Detect which cell encompasses the target text, then output its [x, y] center coordinate. 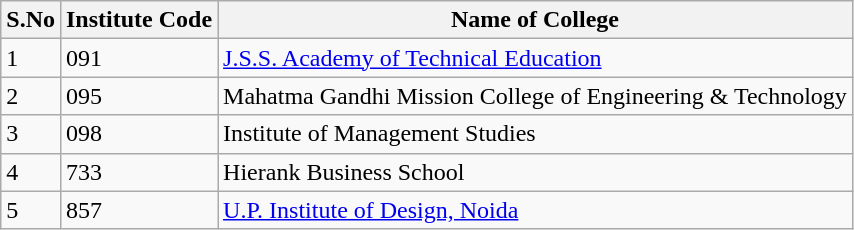
098 [138, 134]
Hierank Business School [536, 172]
S.No [31, 20]
Name of College [536, 20]
Institute Code [138, 20]
091 [138, 58]
Institute of Management Studies [536, 134]
U.P. Institute of Design, Noida [536, 210]
Mahatma Gandhi Mission College of Engineering & Technology [536, 96]
4 [31, 172]
733 [138, 172]
1 [31, 58]
5 [31, 210]
2 [31, 96]
095 [138, 96]
857 [138, 210]
J.S.S. Academy of Technical Education [536, 58]
3 [31, 134]
